Capture the cell that displays the provided text and extract its (X, Y) central coordinate. 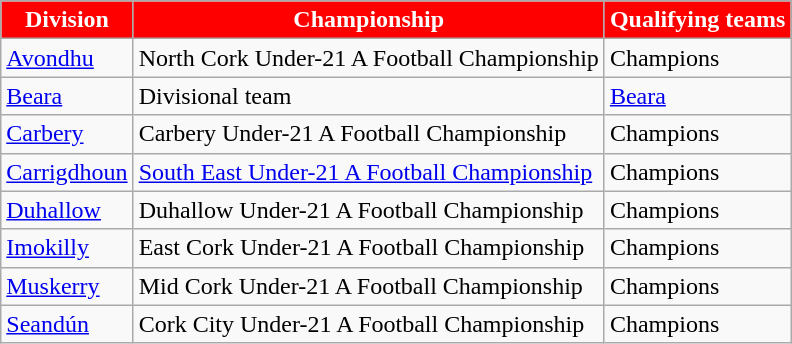
South East Under-21 A Football Championship (368, 172)
Carrigdhoun (67, 172)
Mid Cork Under-21 A Football Championship (368, 286)
North Cork Under-21 A Football Championship (368, 58)
Imokilly (67, 248)
Muskerry (67, 286)
Seandún (67, 324)
Qualifying teams (697, 20)
Carbery Under-21 A Football Championship (368, 134)
Division (67, 20)
Championship (368, 20)
Duhallow Under-21 A Football Championship (368, 210)
East Cork Under-21 A Football Championship (368, 248)
Cork City Under-21 A Football Championship (368, 324)
Divisional team (368, 96)
Avondhu (67, 58)
Carbery (67, 134)
Duhallow (67, 210)
